Locate the cell with the specified text and output its (X, Y) center coordinate. 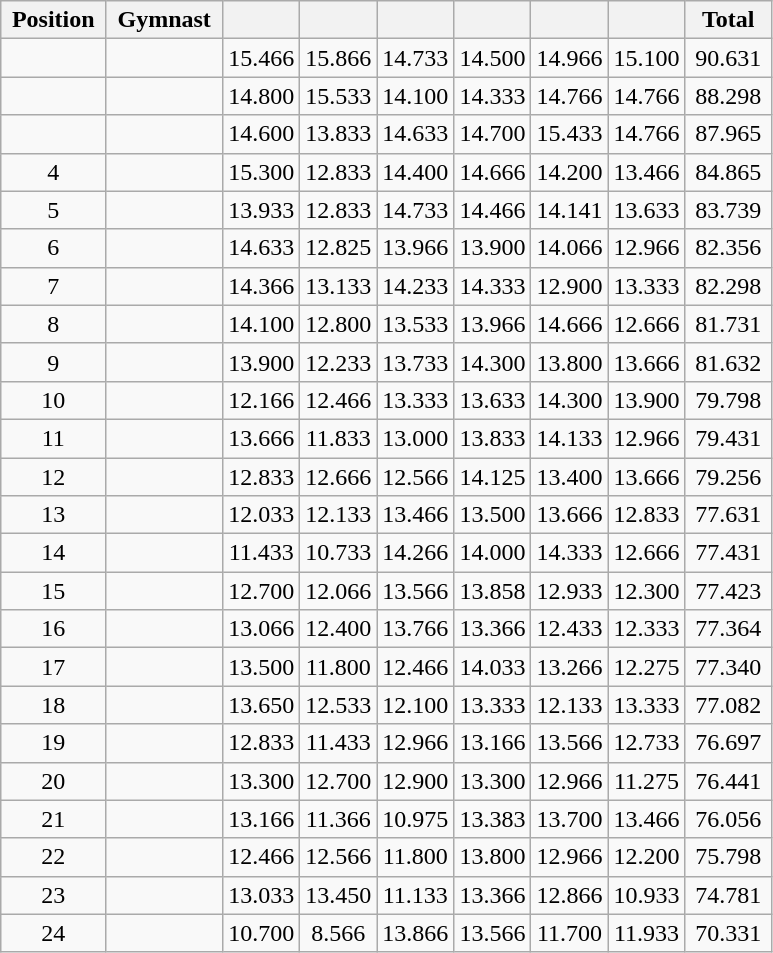
12.166 (262, 400)
12.400 (338, 629)
14.033 (492, 667)
21 (54, 819)
81.632 (728, 362)
14.066 (570, 248)
10.733 (338, 553)
11.275 (646, 781)
8 (54, 324)
14.400 (416, 172)
14.800 (262, 96)
13.866 (416, 933)
11.133 (416, 895)
14 (54, 553)
24 (54, 933)
15.300 (262, 172)
76.697 (728, 743)
76.056 (728, 819)
16 (54, 629)
12.100 (416, 705)
12.033 (262, 515)
15.433 (570, 134)
17 (54, 667)
11.833 (338, 438)
79.256 (728, 477)
14.700 (492, 134)
13.650 (262, 705)
5 (54, 210)
13.700 (570, 819)
14.233 (416, 286)
Total (728, 20)
13.450 (338, 895)
13.533 (416, 324)
12.275 (646, 667)
77.364 (728, 629)
82.298 (728, 286)
13.733 (416, 362)
14.133 (570, 438)
11.700 (570, 933)
13.400 (570, 477)
14.125 (492, 477)
13.033 (262, 895)
12.733 (646, 743)
12.866 (570, 895)
7 (54, 286)
14.966 (570, 58)
11.366 (338, 819)
81.731 (728, 324)
14.600 (262, 134)
14.000 (492, 553)
12.300 (646, 591)
13.766 (416, 629)
14.141 (570, 210)
13.858 (492, 591)
10.975 (416, 819)
82.356 (728, 248)
12.066 (338, 591)
22 (54, 857)
15.100 (646, 58)
76.441 (728, 781)
14.266 (416, 553)
12 (54, 477)
15.866 (338, 58)
87.965 (728, 134)
19 (54, 743)
77.423 (728, 591)
13.383 (492, 819)
74.781 (728, 895)
77.631 (728, 515)
4 (54, 172)
12.200 (646, 857)
84.865 (728, 172)
13.000 (416, 438)
79.798 (728, 400)
10.933 (646, 895)
23 (54, 895)
11 (54, 438)
12.800 (338, 324)
12.533 (338, 705)
77.431 (728, 553)
90.631 (728, 58)
12.933 (570, 591)
79.431 (728, 438)
15.466 (262, 58)
75.798 (728, 857)
77.082 (728, 705)
11.933 (646, 933)
83.739 (728, 210)
9 (54, 362)
15 (54, 591)
Gymnast (164, 20)
13.066 (262, 629)
8.566 (338, 933)
14.366 (262, 286)
12.825 (338, 248)
12.433 (570, 629)
14.500 (492, 58)
10.700 (262, 933)
14.466 (492, 210)
88.298 (728, 96)
77.340 (728, 667)
20 (54, 781)
14.200 (570, 172)
12.333 (646, 629)
12.233 (338, 362)
10 (54, 400)
18 (54, 705)
13 (54, 515)
13.133 (338, 286)
Position (54, 20)
15.533 (338, 96)
13.933 (262, 210)
70.331 (728, 933)
13.266 (570, 667)
6 (54, 248)
